Determine the (X, Y) coordinate at the center of the cell enclosing the given text.  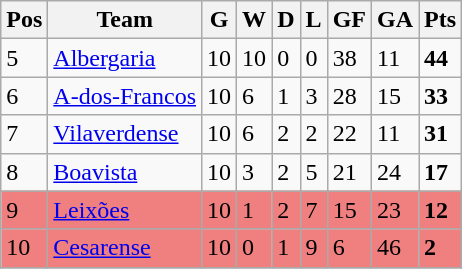
A-dos-Francos (125, 96)
46 (396, 248)
GA (396, 20)
12 (440, 210)
Pts (440, 20)
GF (349, 20)
38 (349, 58)
Boavista (125, 172)
Cesarense (125, 248)
Albergaria (125, 58)
Vilaverdense (125, 134)
31 (440, 134)
D (286, 20)
23 (396, 210)
Leixões (125, 210)
L (314, 20)
17 (440, 172)
8 (24, 172)
24 (396, 172)
Team (125, 20)
33 (440, 96)
28 (349, 96)
Pos (24, 20)
22 (349, 134)
44 (440, 58)
21 (349, 172)
W (254, 20)
G (220, 20)
